Return the (x, y) coordinate for the center point of the cell that contains the specified text.  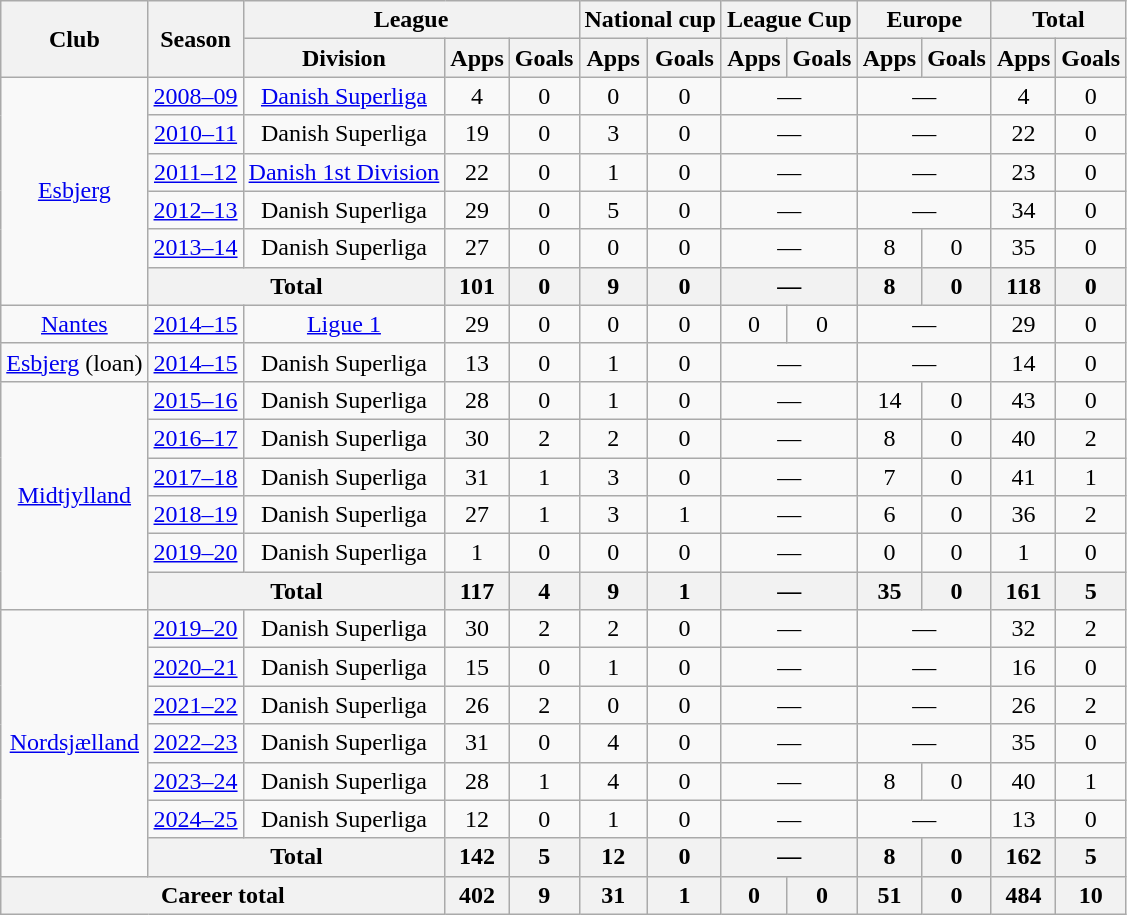
League (411, 20)
7 (889, 477)
2023–24 (196, 781)
2013–14 (196, 248)
Ligue 1 (344, 324)
2008–09 (196, 96)
Nantes (74, 324)
Esbjerg (74, 191)
51 (889, 895)
Nordsjælland (74, 743)
36 (1023, 515)
League Cup (789, 20)
41 (1023, 477)
118 (1023, 286)
2011–12 (196, 172)
2024–25 (196, 819)
484 (1023, 895)
101 (477, 286)
2015–16 (196, 400)
402 (477, 895)
142 (477, 857)
2017–18 (196, 477)
2016–17 (196, 438)
2012–13 (196, 210)
161 (1023, 591)
34 (1023, 210)
2022–23 (196, 743)
Division (344, 58)
Club (74, 39)
43 (1023, 400)
Career total (223, 895)
19 (477, 134)
2020–21 (196, 667)
2021–22 (196, 705)
Midtjylland (74, 495)
2010–11 (196, 134)
Europe (924, 20)
162 (1023, 857)
Season (196, 39)
23 (1023, 172)
16 (1023, 667)
10 (1091, 895)
32 (1023, 629)
15 (477, 667)
6 (889, 515)
Danish 1st Division (344, 172)
National cup (650, 20)
2018–19 (196, 515)
117 (477, 591)
Esbjerg (loan) (74, 362)
